Capture the cell that displays the provided text and extract its (x, y) central coordinate. 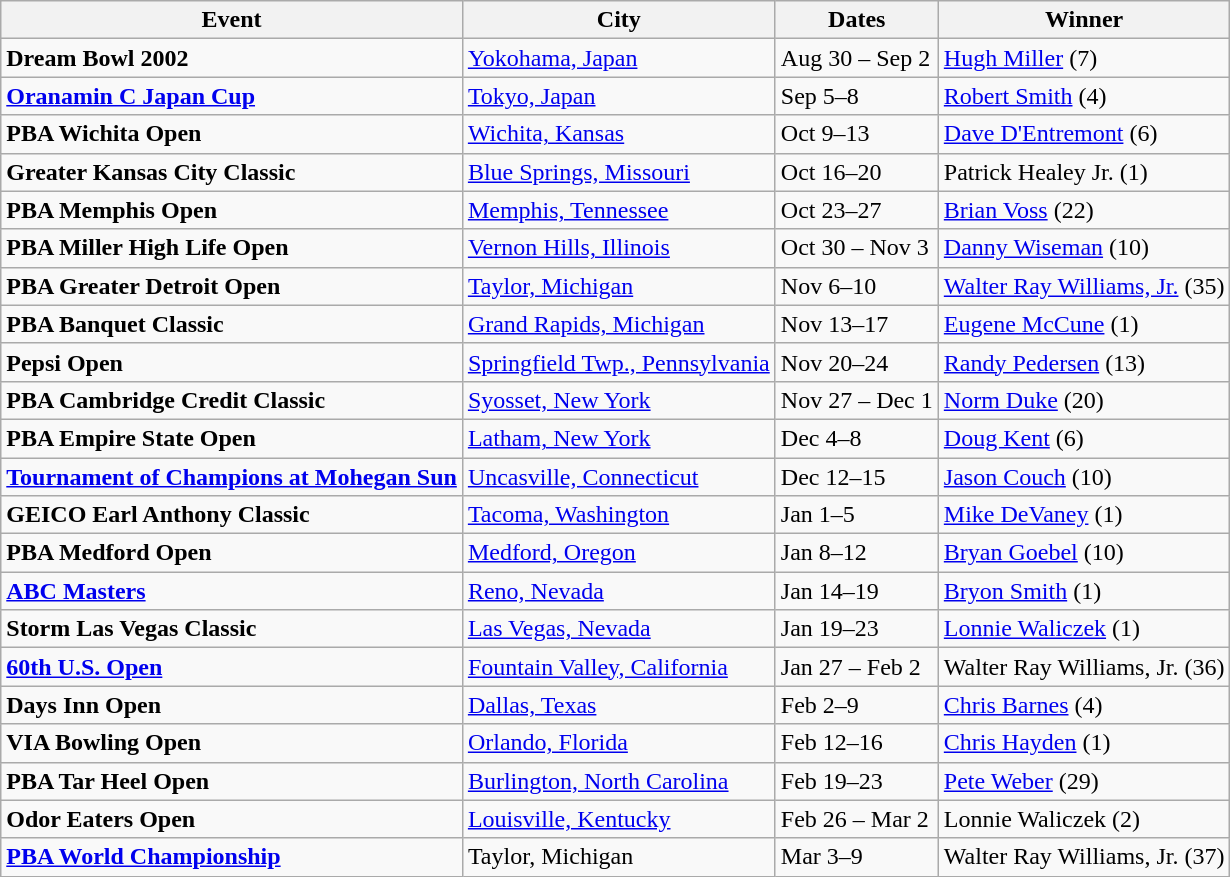
Walter Ray Williams, Jr. (37) (1084, 857)
Greater Kansas City Classic (232, 172)
Days Inn Open (232, 705)
Bryon Smith (1) (1084, 591)
Dave D'Entremont (6) (1084, 134)
PBA Cambridge Credit Classic (232, 400)
Lonnie Waliczek (1) (1084, 629)
Springfield Twp., Pennsylvania (618, 362)
Oct 9–13 (856, 134)
Jan 1–5 (856, 515)
Feb 12–16 (856, 743)
Dec 12–15 (856, 477)
Dec 4–8 (856, 438)
VIA Bowling Open (232, 743)
Doug Kent (6) (1084, 438)
Reno, Nevada (618, 591)
Oct 23–27 (856, 210)
Patrick Healey Jr. (1) (1084, 172)
Mar 3–9 (856, 857)
Event (232, 20)
Brian Voss (22) (1084, 210)
Eugene McCune (1) (1084, 324)
Pete Weber (29) (1084, 781)
PBA Banquet Classic (232, 324)
Yokohama, Japan (618, 58)
Grand Rapids, Michigan (618, 324)
Winner (1084, 20)
Aug 30 – Sep 2 (856, 58)
City (618, 20)
Randy Pedersen (13) (1084, 362)
Tacoma, Washington (618, 515)
PBA Memphis Open (232, 210)
PBA Medford Open (232, 553)
GEICO Earl Anthony Classic (232, 515)
Dallas, Texas (618, 705)
Jason Couch (10) (1084, 477)
Blue Springs, Missouri (618, 172)
Louisville, Kentucky (618, 819)
Oct 30 – Nov 3 (856, 248)
60th U.S. Open (232, 667)
Walter Ray Williams, Jr. (36) (1084, 667)
Feb 19–23 (856, 781)
Syosset, New York (618, 400)
Jan 27 – Feb 2 (856, 667)
Memphis, Tennessee (618, 210)
Danny Wiseman (10) (1084, 248)
Nov 13–17 (856, 324)
Tokyo, Japan (618, 96)
Jan 8–12 (856, 553)
PBA Tar Heel Open (232, 781)
PBA World Championship (232, 857)
Walter Ray Williams, Jr. (35) (1084, 286)
Orlando, Florida (618, 743)
Lonnie Waliczek (2) (1084, 819)
PBA Miller High Life Open (232, 248)
Robert Smith (4) (1084, 96)
PBA Greater Detroit Open (232, 286)
Hugh Miller (7) (1084, 58)
Uncasville, Connecticut (618, 477)
Tournament of Champions at Mohegan Sun (232, 477)
Jan 14–19 (856, 591)
Nov 6–10 (856, 286)
Wichita, Kansas (618, 134)
Bryan Goebel (10) (1084, 553)
Chris Barnes (4) (1084, 705)
Chris Hayden (1) (1084, 743)
Jan 19–23 (856, 629)
Storm Las Vegas Classic (232, 629)
Odor Eaters Open (232, 819)
Las Vegas, Nevada (618, 629)
Feb 2–9 (856, 705)
Vernon Hills, Illinois (618, 248)
Burlington, North Carolina (618, 781)
Latham, New York (618, 438)
ABC Masters (232, 591)
Nov 20–24 (856, 362)
Oct 16–20 (856, 172)
Norm Duke (20) (1084, 400)
Feb 26 – Mar 2 (856, 819)
Medford, Oregon (618, 553)
Fountain Valley, California (618, 667)
Dream Bowl 2002 (232, 58)
Pepsi Open (232, 362)
PBA Wichita Open (232, 134)
PBA Empire State Open (232, 438)
Mike DeVaney (1) (1084, 515)
Oranamin C Japan Cup (232, 96)
Nov 27 – Dec 1 (856, 400)
Sep 5–8 (856, 96)
Dates (856, 20)
